Extract the (x, y) coordinate from the center of the cell holding the provided text.  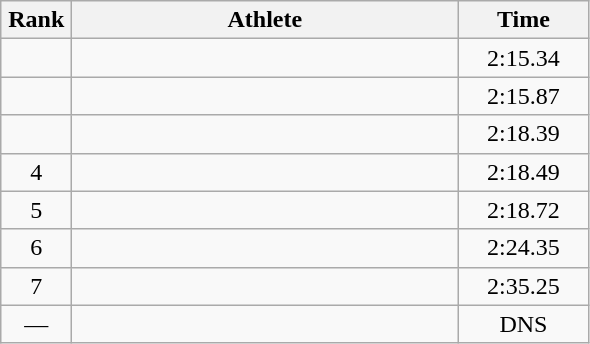
5 (36, 210)
2:35.25 (524, 286)
2:18.39 (524, 134)
Time (524, 20)
2:15.87 (524, 96)
4 (36, 172)
6 (36, 248)
Rank (36, 20)
2:18.72 (524, 210)
Athlete (265, 20)
2:18.49 (524, 172)
DNS (524, 324)
— (36, 324)
7 (36, 286)
2:24.35 (524, 248)
2:15.34 (524, 58)
